Pinpoint the cell where the given text exists, returning its (X, Y) midpoint coordinate. 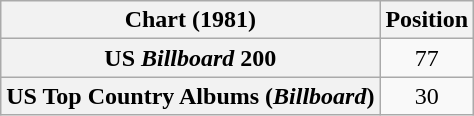
US Billboard 200 (190, 58)
30 (427, 96)
US Top Country Albums (Billboard) (190, 96)
77 (427, 58)
Position (427, 20)
Chart (1981) (190, 20)
